From the cell containing the given text, extract its center point as [X, Y] coordinate. 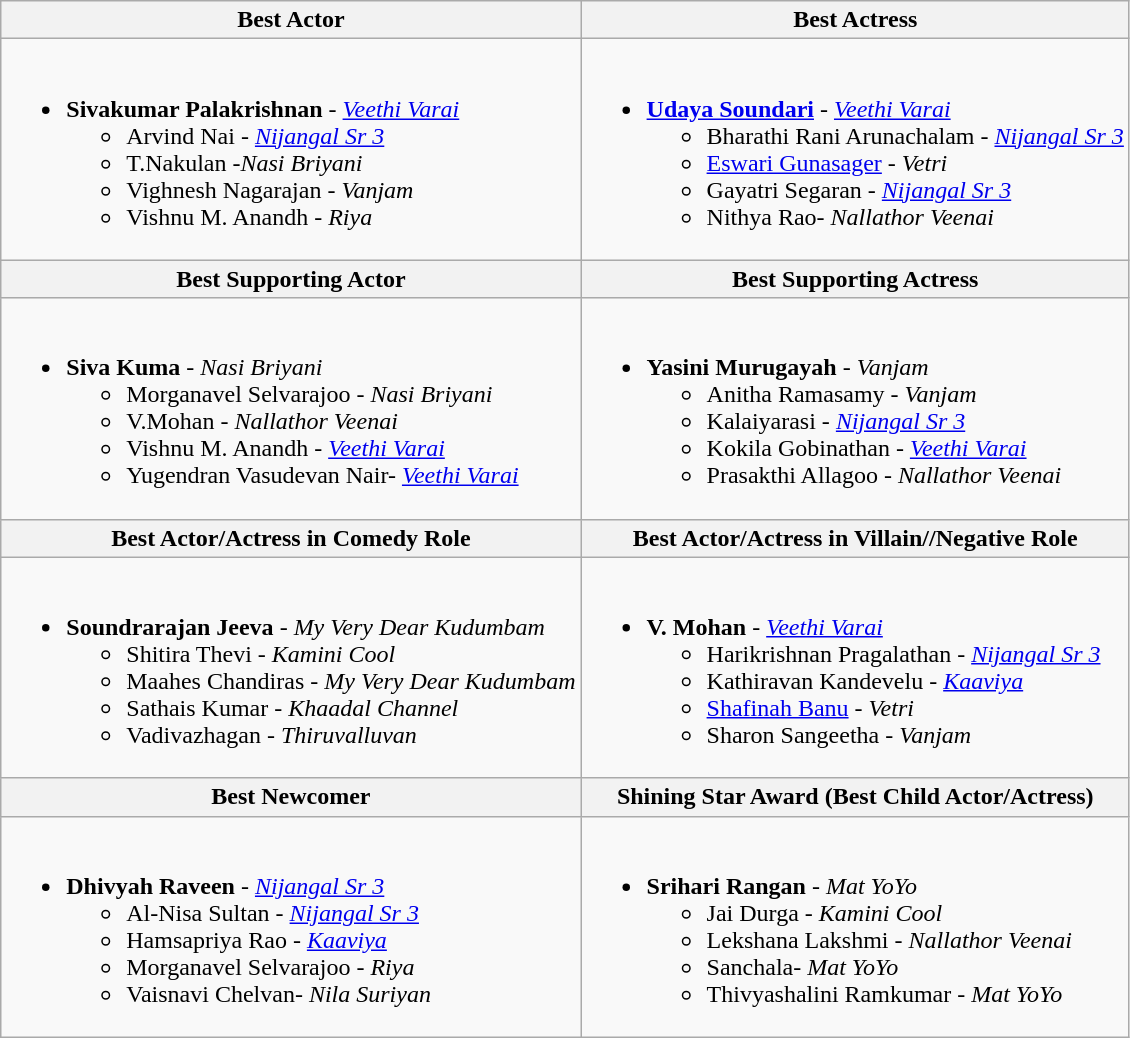
Best Actor/Actress in Villain//Negative Role [855, 538]
Best Actress [855, 20]
Best Supporting Actress [855, 279]
Best Supporting Actor [291, 279]
Best Actor [291, 20]
V. Mohan - Veethi VaraiHarikrishnan Pragalathan - Nijangal Sr 3Kathiravan Kandevelu - KaaviyaShafinah Banu - VetriSharon Sangeetha - Vanjam [855, 668]
Sivakumar Palakrishnan - Veethi VaraiArvind Nai - Nijangal Sr 3T.Nakulan -Nasi BriyaniVighnesh Nagarajan - VanjamVishnu M. Anandh - Riya [291, 150]
Shining Star Award (Best Child Actor/Actress) [855, 797]
Yasini Murugayah - VanjamAnitha Ramasamy - VanjamKalaiyarasi - Nijangal Sr 3Kokila Gobinathan - Veethi VaraiPrasakthi Allagoo - Nallathor Veenai [855, 408]
Dhivyah Raveen - Nijangal Sr 3Al-Nisa Sultan - Nijangal Sr 3Hamsapriya Rao - KaaviyaMorganavel Selvarajoo - RiyaVaisnavi Chelvan- Nila Suriyan [291, 926]
Srihari Rangan - Mat YoYoJai Durga - Kamini CoolLekshana Lakshmi - Nallathor VeenaiSanchala- Mat YoYoThivyashalini Ramkumar - Mat YoYo [855, 926]
Best Actor/Actress in Comedy Role [291, 538]
Best Newcomer [291, 797]
